Pinpoint the cell where the given text exists, returning its (X, Y) midpoint coordinate. 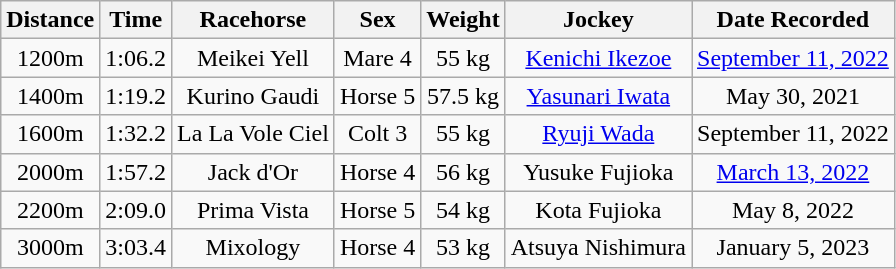
Weight (463, 20)
1400m (50, 96)
Kota Fujioka (598, 210)
1:32.2 (136, 134)
2000m (50, 172)
Jack d'Or (254, 172)
54 kg (463, 210)
2:09.0 (136, 210)
Prima Vista (254, 210)
Racehorse (254, 20)
Atsuya Nishimura (598, 248)
1:19.2 (136, 96)
1:57.2 (136, 172)
Mixology (254, 248)
Time (136, 20)
La La Vole Ciel (254, 134)
57.5 kg (463, 96)
56 kg (463, 172)
May 8, 2022 (794, 210)
Kenichi Ikezoe (598, 58)
2200m (50, 210)
1:06.2 (136, 58)
Date Recorded (794, 20)
Yusuke Fujioka (598, 172)
3:03.4 (136, 248)
Yasunari Iwata (598, 96)
January 5, 2023 (794, 248)
1200m (50, 58)
53 kg (463, 248)
Colt 3 (377, 134)
1600m (50, 134)
March 13, 2022 (794, 172)
3000m (50, 248)
Sex (377, 20)
Mare 4 (377, 58)
Distance (50, 20)
Ryuji Wada (598, 134)
May 30, 2021 (794, 96)
Meikei Yell (254, 58)
Jockey (598, 20)
Kurino Gaudi (254, 96)
